Identify which cell holds the provided text, then report its [x, y] central coordinate. 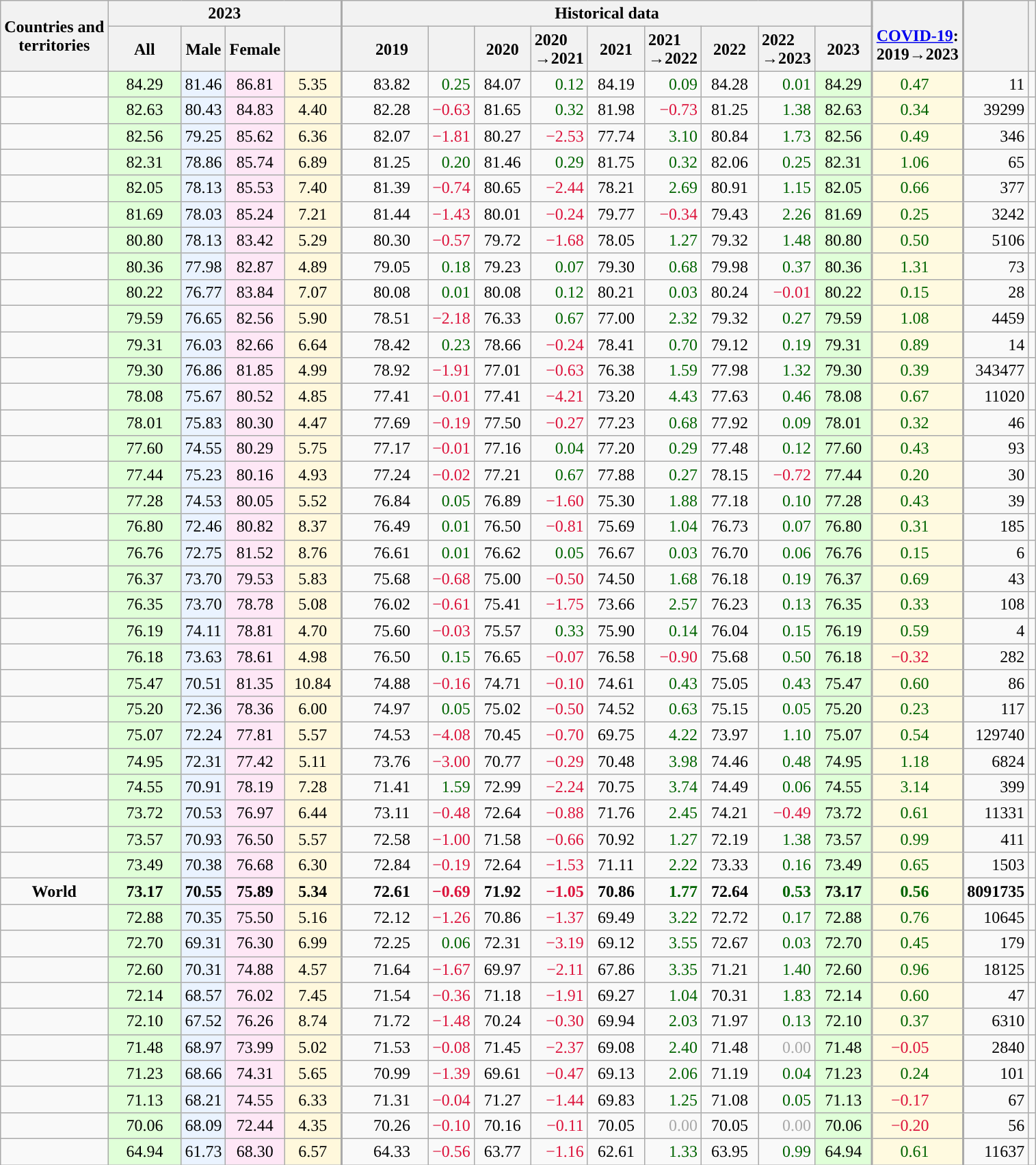
76.77 [204, 292]
0.70 [673, 344]
75.89 [255, 891]
72.72 [730, 917]
Countries andterritories [55, 36]
−0.57 [451, 240]
74.49 [730, 787]
86.81 [255, 84]
75.60 [384, 631]
77.01 [502, 371]
−0.73 [673, 110]
76.84 [384, 501]
−1.16 [559, 1151]
62.61 [615, 1151]
61.73 [204, 1151]
72.19 [730, 839]
71.64 [384, 969]
−0.02 [451, 475]
Male [204, 49]
70.93 [204, 839]
74.31 [255, 1073]
0.63 [673, 709]
2.69 [673, 188]
−1.44 [559, 1099]
1.15 [786, 188]
39 [996, 501]
70.55 [204, 891]
79.77 [615, 214]
77.17 [384, 449]
2020→2021 [559, 49]
73.97 [730, 735]
282 [996, 657]
11 [996, 84]
81.35 [255, 683]
4.70 [313, 631]
75.67 [204, 397]
73.20 [615, 397]
−1.53 [559, 865]
72.36 [204, 709]
6.33 [313, 1099]
80.27 [502, 136]
0.24 [918, 1073]
77.88 [615, 475]
129740 [996, 735]
73.99 [255, 1047]
68.97 [204, 1047]
75.02 [502, 709]
0.18 [451, 266]
84.83 [255, 110]
68.57 [204, 995]
−0.74 [451, 188]
185 [996, 527]
11637 [996, 1151]
85.53 [255, 188]
76.61 [384, 553]
2.06 [673, 1073]
−2.24 [559, 787]
73.76 [384, 761]
0.10 [786, 501]
1.83 [786, 995]
78.05 [615, 240]
5.75 [313, 449]
2021 [615, 49]
76.26 [255, 1021]
0.16 [786, 865]
4.98 [313, 657]
2.32 [673, 318]
3.35 [673, 969]
72.46 [204, 527]
7.21 [313, 214]
77.16 [502, 449]
68.66 [204, 1073]
47 [996, 995]
4.89 [313, 266]
28 [996, 292]
81.39 [384, 188]
79.43 [730, 214]
6.00 [313, 709]
−0.34 [673, 214]
78.15 [730, 475]
1.88 [673, 501]
8.37 [313, 527]
−0.04 [451, 1099]
5106 [996, 240]
6.57 [313, 1151]
1.73 [786, 136]
3.10 [673, 136]
0.59 [918, 631]
−0.27 [559, 423]
2.57 [673, 605]
78.03 [204, 214]
76.23 [730, 605]
5.11 [313, 761]
69.27 [615, 995]
77.42 [255, 761]
83.82 [384, 84]
70.92 [615, 839]
All [145, 49]
78.66 [502, 344]
30 [996, 475]
80.52 [255, 397]
77.92 [730, 423]
2840 [996, 1047]
World [55, 891]
81.98 [615, 110]
4.43 [673, 397]
4.85 [313, 397]
75.90 [615, 631]
2019 [384, 49]
8.76 [313, 553]
76.49 [384, 527]
4.35 [313, 1125]
6824 [996, 761]
−1.60 [559, 501]
75.23 [204, 475]
70.75 [615, 787]
76.70 [730, 553]
70.48 [615, 761]
72.75 [204, 553]
14 [996, 344]
4.57 [313, 969]
70.77 [502, 761]
11331 [996, 813]
71.92 [502, 891]
7.07 [313, 292]
80.43 [204, 110]
1.06 [918, 162]
82.87 [255, 266]
2022 [730, 49]
69.97 [502, 969]
71.97 [730, 1021]
74.97 [384, 709]
1.68 [673, 579]
71.41 [384, 787]
76.03 [204, 344]
−0.49 [786, 813]
−2.53 [559, 136]
77.23 [615, 423]
78.41 [615, 344]
−0.17 [918, 1099]
56 [996, 1125]
71.53 [384, 1047]
4 [996, 631]
69.08 [615, 1047]
−0.36 [451, 995]
73.11 [384, 813]
75.83 [204, 423]
77.74 [615, 136]
7.40 [313, 188]
1.31 [918, 266]
117 [996, 709]
346 [996, 136]
70.45 [502, 735]
−1.75 [559, 605]
3.22 [673, 917]
2.45 [673, 813]
0.49 [918, 136]
2020 [502, 49]
2022→2023 [786, 49]
−0.30 [559, 1021]
−0.88 [559, 813]
−0.72 [786, 475]
75.30 [615, 501]
0.53 [786, 891]
179 [996, 943]
0.48 [786, 761]
64.33 [384, 1151]
77.81 [255, 735]
69.83 [615, 1099]
79.05 [384, 266]
80.65 [502, 188]
79.72 [502, 240]
−1.43 [451, 214]
−2.37 [559, 1047]
1.25 [673, 1099]
7.45 [313, 995]
72.24 [204, 735]
83.42 [255, 240]
76.04 [730, 631]
78.92 [384, 371]
76.97 [255, 813]
0.56 [918, 891]
81.65 [502, 110]
76.62 [502, 553]
0.31 [918, 527]
80.24 [730, 292]
0.45 [918, 943]
69.61 [502, 1073]
77.50 [502, 423]
75.57 [502, 631]
80.21 [615, 292]
377 [996, 188]
81.75 [615, 162]
75.50 [255, 917]
−0.47 [559, 1073]
70.24 [502, 1021]
0.76 [918, 917]
1.40 [786, 969]
71.27 [502, 1099]
399 [996, 787]
72.44 [255, 1125]
69.12 [615, 943]
82.28 [384, 110]
71.21 [730, 969]
−0.70 [559, 735]
70.35 [204, 917]
73.33 [730, 865]
18125 [996, 969]
78.36 [255, 709]
70.26 [384, 1125]
−4.21 [559, 397]
101 [996, 1073]
3242 [996, 214]
5.35 [313, 84]
70.53 [204, 813]
6310 [996, 1021]
2.40 [673, 1047]
69.94 [615, 1021]
6.36 [313, 136]
0.47 [918, 84]
71.58 [502, 839]
−0.29 [559, 761]
69.31 [204, 943]
76.33 [502, 318]
0.65 [918, 865]
76.89 [502, 501]
−0.48 [451, 813]
−0.11 [559, 1125]
82.66 [255, 344]
0.34 [918, 110]
0.39 [918, 371]
84.07 [502, 84]
93 [996, 449]
3.74 [673, 787]
39299 [996, 110]
−3.00 [451, 761]
76.68 [255, 865]
69.75 [615, 735]
77.63 [730, 397]
79.23 [502, 266]
46 [996, 423]
−0.90 [673, 657]
63.95 [730, 1151]
−0.56 [451, 1151]
84.28 [730, 84]
77.24 [384, 475]
82.06 [730, 162]
74.21 [730, 813]
67.52 [204, 1021]
1.32 [786, 371]
−1.05 [559, 891]
70.51 [204, 683]
1.77 [673, 891]
411 [996, 839]
72.99 [502, 787]
0.96 [918, 969]
74.52 [615, 709]
71.45 [502, 1047]
0.54 [918, 735]
83.84 [255, 292]
71.08 [730, 1099]
10.84 [313, 683]
5.08 [313, 605]
4459 [996, 318]
80.82 [255, 527]
78.61 [255, 657]
10645 [996, 917]
0.69 [918, 579]
69.49 [615, 917]
78.81 [255, 631]
74.71 [502, 683]
78.78 [255, 605]
−0.20 [918, 1125]
5.90 [313, 318]
74.11 [204, 631]
65 [996, 162]
−4.08 [451, 735]
78.19 [255, 787]
80.16 [255, 475]
−0.32 [918, 657]
43 [996, 579]
−2.11 [559, 969]
70.38 [204, 865]
85.74 [255, 162]
76.73 [730, 527]
71.31 [384, 1099]
86 [996, 683]
81.85 [255, 371]
4.99 [313, 371]
−0.68 [451, 579]
5.52 [313, 501]
71.72 [384, 1021]
77.00 [615, 318]
4.40 [313, 110]
71.18 [502, 995]
81.52 [255, 553]
0.17 [786, 917]
71.19 [730, 1073]
Female [255, 49]
−3.19 [559, 943]
8.74 [313, 1021]
6 [996, 553]
70.91 [204, 787]
−0.66 [559, 839]
71.76 [615, 813]
11020 [996, 397]
77.21 [502, 475]
−1.00 [451, 839]
71.54 [384, 995]
4.93 [313, 475]
77.69 [384, 423]
COVID-19:2019→2023 [918, 36]
75.15 [730, 709]
−1.37 [559, 917]
75.69 [615, 527]
6.99 [313, 943]
0.89 [918, 344]
2.03 [673, 1021]
Historical data [607, 14]
67 [996, 1099]
78.51 [384, 318]
71.11 [615, 865]
−2.18 [451, 318]
80.29 [255, 449]
68.30 [255, 1151]
74.61 [615, 683]
77.18 [730, 501]
−0.05 [918, 1047]
2021→2022 [673, 49]
−2.44 [559, 188]
−1.68 [559, 240]
−0.07 [559, 657]
4.22 [673, 735]
6.64 [313, 344]
85.62 [255, 136]
−0.69 [451, 891]
84.19 [615, 84]
80.84 [730, 136]
6.44 [313, 813]
3.14 [918, 787]
1.18 [918, 761]
78.42 [384, 344]
5.16 [313, 917]
108 [996, 605]
0.46 [786, 397]
72.61 [384, 891]
72.58 [384, 839]
67.86 [615, 969]
70.16 [502, 1125]
0.14 [673, 631]
1.48 [786, 240]
73.63 [204, 657]
72.67 [730, 943]
76.86 [204, 371]
2.26 [786, 214]
69.13 [615, 1073]
−1.67 [451, 969]
0.66 [918, 188]
82.07 [384, 136]
7.28 [313, 787]
6.89 [313, 162]
81.44 [384, 214]
3.55 [673, 943]
1503 [996, 865]
78.86 [204, 162]
5.83 [313, 579]
75.41 [502, 605]
76.58 [615, 657]
−1.48 [451, 1021]
74.50 [615, 579]
68.09 [204, 1125]
5.65 [313, 1073]
76.30 [255, 943]
5.02 [313, 1047]
343477 [996, 371]
8091735 [996, 891]
1.08 [918, 318]
74.46 [730, 761]
−0.61 [451, 605]
−1.81 [451, 136]
73 [996, 266]
−0.16 [451, 683]
72.12 [384, 917]
4.47 [313, 423]
72.84 [384, 865]
73.66 [615, 605]
77.20 [615, 449]
75.05 [730, 683]
80.05 [255, 501]
−1.26 [451, 917]
78.21 [615, 188]
72.25 [384, 943]
−1.39 [451, 1073]
80.91 [730, 188]
79.25 [204, 136]
76.67 [615, 553]
80.01 [502, 214]
76.38 [615, 371]
79.98 [730, 266]
1.33 [673, 1151]
3.98 [673, 761]
85.24 [255, 214]
−0.08 [451, 1047]
75.00 [502, 579]
−0.81 [559, 527]
79.12 [730, 344]
79.53 [255, 579]
−0.03 [451, 631]
77.48 [730, 449]
5.34 [313, 891]
6.30 [313, 865]
70.99 [384, 1073]
68.21 [204, 1099]
63.77 [502, 1151]
1.10 [786, 735]
5.29 [313, 240]
2.22 [673, 865]
